Detect which cell encompasses the target text, then output its [X, Y] center coordinate. 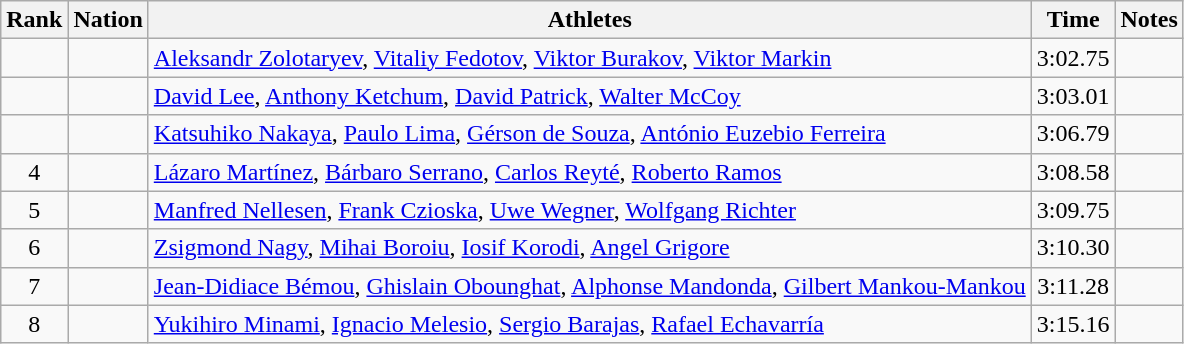
Zsigmond Nagy, Mihai Boroiu, Iosif Korodi, Angel Grigore [590, 248]
4 [34, 172]
Time [1073, 20]
3:09.75 [1073, 210]
Jean-Didiace Bémou, Ghislain Obounghat, Alphonse Mandonda, Gilbert Mankou-Mankou [590, 286]
Yukihiro Minami, Ignacio Melesio, Sergio Barajas, Rafael Echavarría [590, 324]
7 [34, 286]
Lázaro Martínez, Bárbaro Serrano, Carlos Reyté, Roberto Ramos [590, 172]
3:02.75 [1073, 58]
Rank [34, 20]
3:10.30 [1073, 248]
Katsuhiko Nakaya, Paulo Lima, Gérson de Souza, António Euzebio Ferreira [590, 134]
3:06.79 [1073, 134]
3:11.28 [1073, 286]
5 [34, 210]
3:08.58 [1073, 172]
Notes [1149, 20]
David Lee, Anthony Ketchum, David Patrick, Walter McCoy [590, 96]
6 [34, 248]
Nation [108, 20]
3:03.01 [1073, 96]
Manfred Nellesen, Frank Czioska, Uwe Wegner, Wolfgang Richter [590, 210]
3:15.16 [1073, 324]
8 [34, 324]
Athletes [590, 20]
Aleksandr Zolotaryev, Vitaliy Fedotov, Viktor Burakov, Viktor Markin [590, 58]
